Return the (X, Y) coordinate for the center point of the cell that contains the specified text.  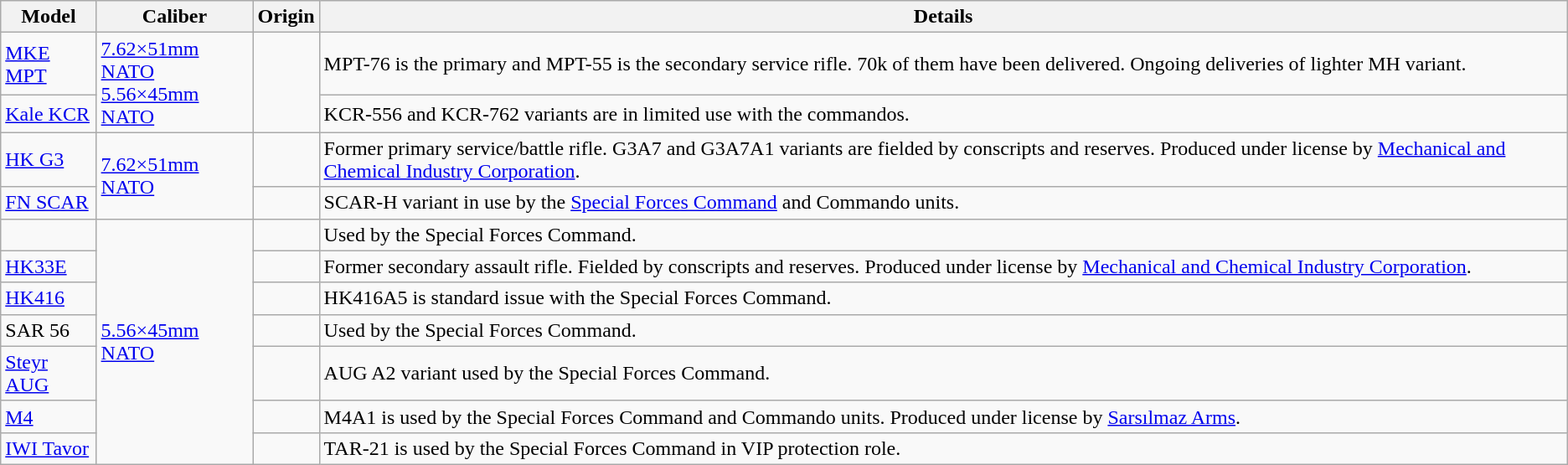
HK33E (49, 266)
7.62×51mm NATO (174, 176)
5.56×45mm NATO (174, 342)
Steyr AUG (49, 374)
AUG A2 variant used by the Special Forces Command. (943, 374)
M4 (49, 416)
HK G3 (49, 159)
KCR-556 and KCR-762 variants are in limited use with the commandos. (943, 114)
IWI Tavor (49, 448)
MKE MPT (49, 64)
TAR-21 is used by the Special Forces Command in VIP protection role. (943, 448)
HK416 (49, 298)
MPT-76 is the primary and MPT-55 is the secondary service rifle. 70k of them have been delivered. Ongoing deliveries of lighter MH variant. (943, 64)
Former secondary assault rifle. Fielded by conscripts and reserves. Produced under license by Mechanical and Chemical Industry Corporation. (943, 266)
SAR 56 (49, 330)
7.62×51mm NATO5.56×45mm NATO (174, 82)
Kale KCR (49, 114)
SCAR-H variant in use by the Special Forces Command and Commando units. (943, 203)
M4A1 is used by the Special Forces Command and Commando units. Produced under license by Sarsılmaz Arms. (943, 416)
Details (943, 17)
FN SCAR (49, 203)
Model (49, 17)
Caliber (174, 17)
Origin (286, 17)
HK416A5 is standard issue with the Special Forces Command. (943, 298)
